Find where the given text appears and provide that cell's center as [x, y] coordinate. 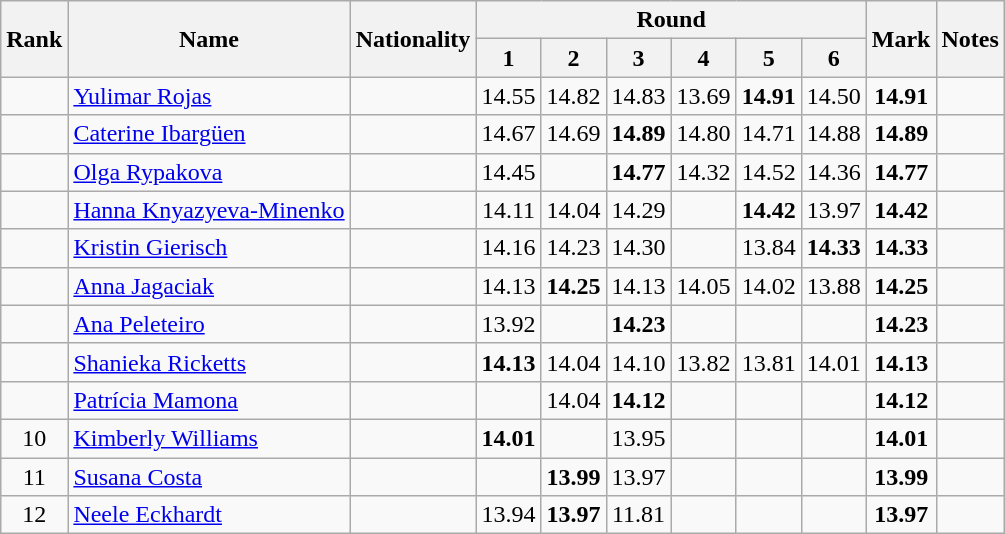
Olga Rypakova [209, 172]
14.11 [508, 210]
Hanna Knyazyeva-Minenko [209, 210]
Nationality [413, 39]
Susana Costa [209, 477]
14.50 [834, 96]
14.88 [834, 134]
14.52 [768, 172]
Neele Eckhardt [209, 515]
Kristin Gierisch [209, 248]
13.94 [508, 515]
2 [574, 58]
14.55 [508, 96]
Mark [901, 39]
4 [704, 58]
13.69 [704, 96]
14.82 [574, 96]
13.92 [508, 324]
6 [834, 58]
14.67 [508, 134]
Notes [970, 39]
Shanieka Ricketts [209, 362]
13.82 [704, 362]
14.05 [704, 286]
Round [671, 20]
14.02 [768, 286]
10 [34, 438]
13.81 [768, 362]
14.71 [768, 134]
Name [209, 39]
13.88 [834, 286]
14.45 [508, 172]
14.10 [638, 362]
14.69 [574, 134]
11 [34, 477]
14.16 [508, 248]
Patrícia Mamona [209, 400]
12 [34, 515]
Ana Peleteiro [209, 324]
14.32 [704, 172]
14.30 [638, 248]
Caterine Ibargüen [209, 134]
3 [638, 58]
1 [508, 58]
Yulimar Rojas [209, 96]
11.81 [638, 515]
Rank [34, 39]
14.29 [638, 210]
5 [768, 58]
14.80 [704, 134]
14.36 [834, 172]
13.84 [768, 248]
Kimberly Williams [209, 438]
13.95 [638, 438]
Anna Jagaciak [209, 286]
14.83 [638, 96]
